Pinpoint the cell where the given text exists, returning its [x, y] midpoint coordinate. 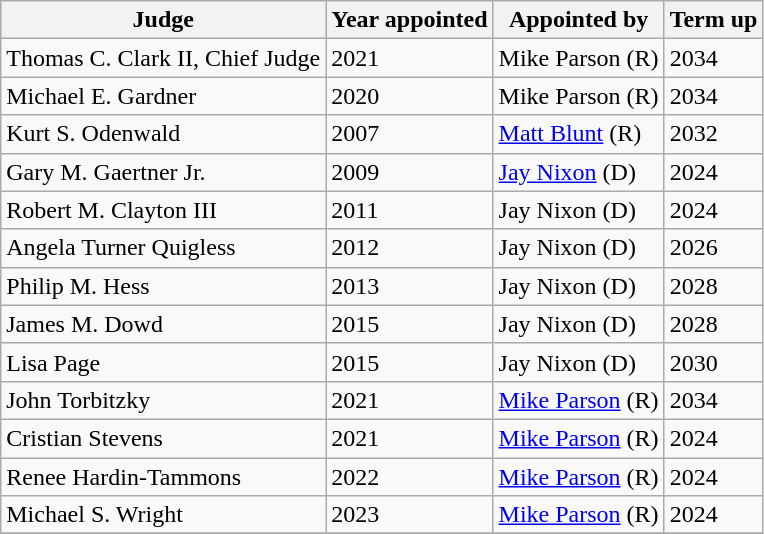
2022 [410, 477]
2013 [410, 286]
2023 [410, 515]
2009 [410, 172]
James M. Dowd [164, 324]
Appointed by [578, 20]
2020 [410, 96]
Cristian Stevens [164, 438]
Matt Blunt (R) [578, 134]
Year appointed [410, 20]
Michael E. Gardner [164, 96]
2012 [410, 248]
Gary M. Gaertner Jr. [164, 172]
Judge [164, 20]
2032 [714, 134]
Lisa Page [164, 362]
Robert M. Clayton III [164, 210]
Angela Turner Quigless [164, 248]
2030 [714, 362]
2026 [714, 248]
Renee Hardin-Tammons [164, 477]
Thomas C. Clark II, Chief Judge [164, 58]
Term up [714, 20]
Kurt S. Odenwald [164, 134]
2007 [410, 134]
Michael S. Wright [164, 515]
Philip M. Hess [164, 286]
2011 [410, 210]
John Torbitzky [164, 400]
